Extract the (x, y) coordinate from the center of the cell holding the provided text.  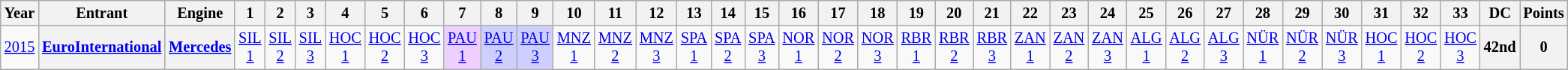
MNZ2 (615, 47)
NOR3 (877, 47)
28 (1263, 13)
Year (19, 13)
5 (385, 13)
ZAN2 (1069, 47)
SIL3 (310, 47)
9 (535, 13)
SPA1 (694, 47)
RBR3 (992, 47)
NÜR3 (1342, 47)
15 (762, 13)
27 (1224, 13)
Entrant (102, 13)
24 (1108, 13)
7 (462, 13)
10 (574, 13)
NOR1 (798, 47)
17 (838, 13)
0 (1544, 47)
21 (992, 13)
29 (1302, 13)
20 (954, 13)
22 (1030, 13)
16 (798, 13)
MNZ1 (574, 47)
ALG2 (1185, 47)
4 (345, 13)
EuroInternational (102, 47)
19 (916, 13)
RBR1 (916, 47)
SIL2 (280, 47)
13 (694, 13)
SIL1 (250, 47)
Engine (199, 13)
32 (1420, 13)
PAU3 (535, 47)
23 (1069, 13)
11 (615, 13)
18 (877, 13)
33 (1461, 13)
ALG1 (1147, 47)
31 (1381, 13)
30 (1342, 13)
Mercedes (199, 47)
25 (1147, 13)
ZAN1 (1030, 47)
NÜR2 (1302, 47)
ZAN3 (1108, 47)
NÜR1 (1263, 47)
PAU2 (499, 47)
14 (727, 13)
42nd (1500, 47)
12 (657, 13)
2 (280, 13)
RBR2 (954, 47)
26 (1185, 13)
DC (1500, 13)
NOR2 (838, 47)
SPA2 (727, 47)
Points (1544, 13)
3 (310, 13)
PAU1 (462, 47)
ALG3 (1224, 47)
MNZ3 (657, 47)
2015 (19, 47)
6 (424, 13)
1 (250, 13)
8 (499, 13)
SPA3 (762, 47)
